Return [x, y] of the center of cell containing provided text 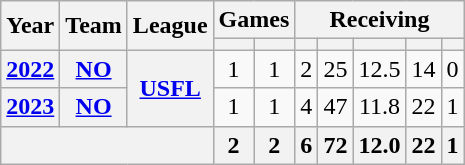
0 [452, 69]
14 [424, 69]
Year [30, 26]
Team [94, 26]
2022 [30, 69]
2023 [30, 107]
12.5 [380, 69]
Games [254, 20]
6 [306, 145]
12.0 [380, 145]
4 [306, 107]
47 [336, 107]
USFL [170, 88]
League [170, 26]
25 [336, 69]
72 [336, 145]
11.8 [380, 107]
Receiving [380, 20]
